Identify which cell holds the provided text, then report its (X, Y) central coordinate. 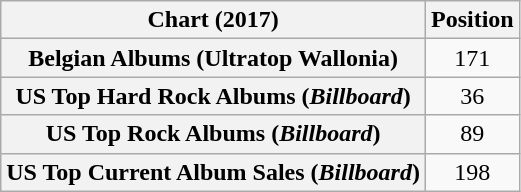
198 (472, 172)
36 (472, 96)
Belgian Albums (Ultratop Wallonia) (214, 58)
Chart (2017) (214, 20)
US Top Hard Rock Albums (Billboard) (214, 96)
US Top Current Album Sales (Billboard) (214, 172)
US Top Rock Albums (Billboard) (214, 134)
Position (472, 20)
89 (472, 134)
171 (472, 58)
